Pinpoint the cell where the given text exists, returning its (x, y) midpoint coordinate. 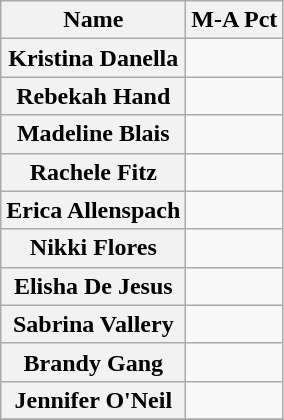
Brandy Gang (94, 362)
Kristina Danella (94, 58)
Name (94, 20)
Jennifer O'Neil (94, 400)
M-A Pct (234, 20)
Rebekah Hand (94, 96)
Sabrina Vallery (94, 324)
Rachele Fitz (94, 172)
Erica Allenspach (94, 210)
Nikki Flores (94, 248)
Madeline Blais (94, 134)
Elisha De Jesus (94, 286)
